Find where the given text appears and provide that cell's center as (x, y) coordinate. 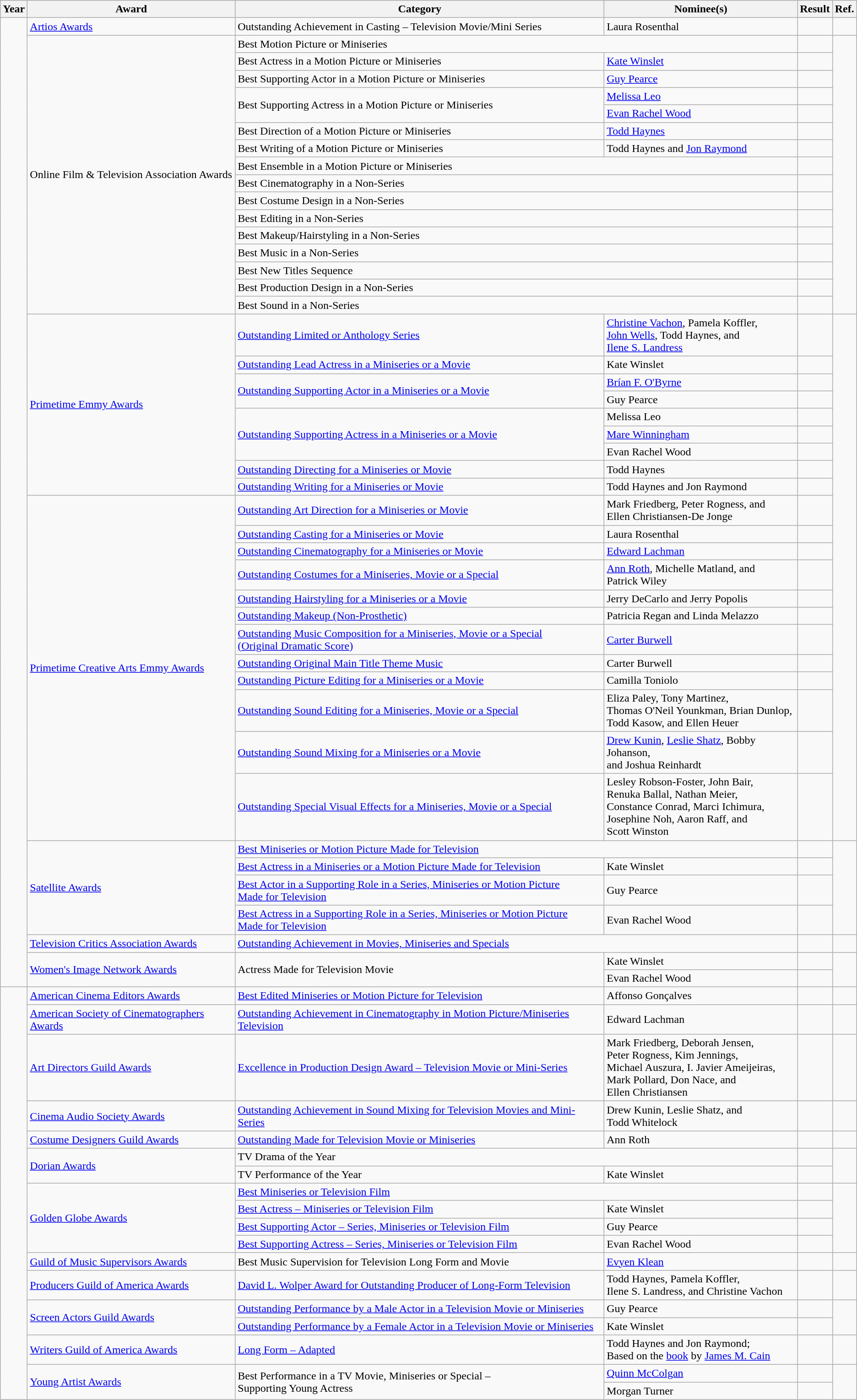
Best Music in a Non-Series (516, 253)
Patricia Regan and Linda Melazzo (701, 616)
Todd Haynes, Pamela Koffler, Ilene S. Landress, and Christine Vachon (701, 1285)
Best Actor in a Supporting Role in a Series, Miniseries or Motion Picture Made for Television (420, 890)
Outstanding Limited or Anthology Series (420, 335)
Outstanding Writing for a Miniseries or Movie (420, 486)
Best Actress in a Supporting Role in a Series, Miniseries or Motion Picture Made for Television (420, 920)
Mare Winningham (701, 434)
Best Actress in a Motion Picture or Miniseries (420, 61)
Producers Guild of America Awards (131, 1285)
Ann Roth, Michelle Matland, and Patrick Wiley (701, 575)
Outstanding Hairstyling for a Miniseries or a Movie (420, 599)
Best Actress – Miniseries or Television Film (420, 1209)
Lesley Robson-Foster, John Bair, Renuka Ballal, Nathan Meier, Constance Conrad, Marci Ichimura, Josephine Noh, Aaron Raff, and Scott Winston (701, 807)
Outstanding Supporting Actor in a Miniseries or a Movie (420, 391)
Brían F. O'Byrne (701, 382)
Nominee(s) (701, 9)
Affonso Gonçalves (701, 996)
Best Music Supervision for Television Long Form and Movie (420, 1261)
Outstanding Original Main Title Theme Music (420, 663)
Outstanding Made for Television Movie or Miniseries (420, 1140)
TV Drama of the Year (516, 1157)
Best Actress in a Miniseries or a Motion Picture Made for Television (420, 866)
Christine Vachon, Pamela Koffler, John Wells, Todd Haynes, and Ilene S. Landress (701, 335)
Outstanding Sound Mixing for a Miniseries or a Movie (420, 752)
Ann Roth (701, 1140)
Mark Friedberg, Peter Rogness, and Ellen Christiansen-De Jonge (701, 510)
Young Artist Awards (131, 1382)
Best Miniseries or Television Film (516, 1192)
Outstanding Directing for a Miniseries or Movie (420, 469)
Award (131, 9)
Category (420, 9)
Eliza Paley, Tony Martinez, Thomas O'Neil Younkman, Brian Dunlop, Todd Kasow, and Ellen Heuer (701, 710)
Best Edited Miniseries or Motion Picture for Television (420, 996)
Television Critics Association Awards (131, 943)
Outstanding Achievement in Casting – Television Movie/Mini Series (420, 27)
Screen Actors Guild Awards (131, 1317)
Best Ensemble in a Motion Picture or Miniseries (516, 166)
Primetime Emmy Awards (131, 405)
Camilla Toniolo (701, 681)
American Society of Cinematographers Awards (131, 1020)
Year (14, 9)
Best Costume Design in a Non-Series (516, 200)
Dorian Awards (131, 1166)
Best Cinematography in a Non-Series (516, 183)
TV Performance of the Year (420, 1174)
Outstanding Achievement in Sound Mixing for Television Movies and Mini-Series (420, 1116)
Art Directors Guild Awards (131, 1068)
Outstanding Lead Actress in a Miniseries or a Movie (420, 365)
Best Production Design in a Non-Series (516, 288)
Outstanding Casting for a Miniseries or Movie (420, 534)
Todd Haynes and Jon Raymond; Based on the book by James M. Cain (701, 1350)
Women's Image Network Awards (131, 969)
Satellite Awards (131, 887)
Result (815, 9)
Cinema Audio Society Awards (131, 1116)
Outstanding Performance by a Male Actor in a Television Movie or Miniseries (420, 1308)
Guild of Music Supervisors Awards (131, 1261)
David L. Wolper Award for Outstanding Producer of Long-Form Television (420, 1285)
Outstanding Cinematography for a Miniseries or Movie (420, 551)
Best Performance in a TV Movie, Miniseries or Special – Supporting Young Actress (420, 1382)
Best Miniseries or Motion Picture Made for Television (516, 849)
Outstanding Supporting Actress in a Miniseries or a Movie (420, 434)
Outstanding Music Composition for a Miniseries, Movie or a Special (Original Dramatic Score) (420, 640)
Outstanding Achievement in Movies, Miniseries and Specials (516, 943)
Best Supporting Actor in a Motion Picture or Miniseries (420, 79)
Best Makeup/Hairstyling in a Non-Series (516, 236)
Best Supporting Actress – Series, Miniseries or Television Film (420, 1244)
Golden Globe Awards (131, 1218)
Outstanding Special Visual Effects for a Miniseries, Movie or a Special (420, 807)
Ref. (844, 9)
Outstanding Makeup (Non-Prosthetic) (420, 616)
Outstanding Achievement in Cinematography in Motion Picture/Miniseries Television (420, 1020)
Artios Awards (131, 27)
Best Motion Picture or Miniseries (516, 44)
Best Editing in a Non-Series (516, 218)
Long Form – Adapted (420, 1350)
Best Supporting Actor – Series, Miniseries or Television Film (420, 1227)
Best New Titles Sequence (516, 270)
Outstanding Sound Editing for a Miniseries, Movie or a Special (420, 710)
Outstanding Costumes for a Miniseries, Movie or a Special (420, 575)
Morgan Turner (701, 1391)
Best Sound in a Non-Series (516, 305)
Actress Made for Television Movie (420, 969)
Excellence in Production Design Award – Television Movie or Mini-Series (420, 1068)
Mark Friedberg, Deborah Jensen, Peter Rogness, Kim Jennings, Michael Auszura, I. Javier Ameijeiras, Mark Pollard, Don Nace, and Ellen Christiansen (701, 1068)
Online Film & Television Association Awards (131, 175)
Drew Kunin, Leslie Shatz, Bobby Johanson, and Joshua Reinhardt (701, 752)
Jerry DeCarlo and Jerry Popolis (701, 599)
American Cinema Editors Awards (131, 996)
Outstanding Picture Editing for a Miniseries or a Movie (420, 681)
Writers Guild of America Awards (131, 1350)
Quinn McColgan (701, 1373)
Evyen Klean (701, 1261)
Best Direction of a Motion Picture or Miniseries (420, 131)
Costume Designers Guild Awards (131, 1140)
Outstanding Art Direction for a Miniseries or Movie (420, 510)
Drew Kunin, Leslie Shatz, and Todd Whitelock (701, 1116)
Best Writing of a Motion Picture or Miniseries (420, 148)
Primetime Creative Arts Emmy Awards (131, 668)
Outstanding Performance by a Female Actor in a Television Movie or Miniseries (420, 1326)
Best Supporting Actress in a Motion Picture or Miniseries (420, 105)
